Identify which cell holds the provided text, then report its (x, y) central coordinate. 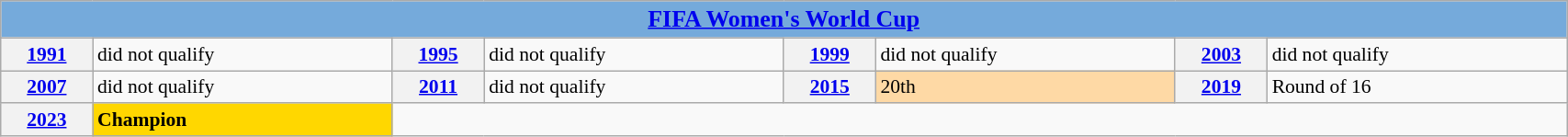
2023 (47, 120)
2007 (47, 87)
2019 (1221, 87)
Round of 16 (1417, 87)
1995 (438, 54)
20th (1025, 87)
2003 (1221, 54)
Champion (243, 120)
1999 (829, 54)
2011 (438, 87)
FIFA Women's World Cup (784, 19)
1991 (47, 54)
2015 (829, 87)
